Locate the cell with the specified text and output its [x, y] center coordinate. 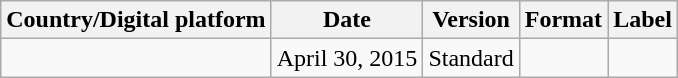
Date [347, 20]
Standard [471, 58]
Format [563, 20]
Label [643, 20]
Country/Digital platform [136, 20]
Version [471, 20]
April 30, 2015 [347, 58]
